Search for the cell housing the specified text and yield its [X, Y] center coordinate. 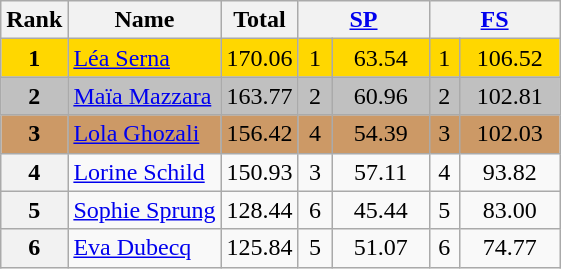
156.42 [260, 134]
Maïa Mazzara [144, 96]
Eva Dubecq [144, 248]
93.82 [510, 172]
102.03 [510, 134]
128.44 [260, 210]
125.84 [260, 248]
Name [144, 20]
54.39 [380, 134]
Léa Serna [144, 58]
Total [260, 20]
Lola Ghozali [144, 134]
Rank [34, 20]
SP [364, 20]
170.06 [260, 58]
45.44 [380, 210]
57.11 [380, 172]
74.77 [510, 248]
FS [494, 20]
60.96 [380, 96]
Lorine Schild [144, 172]
83.00 [510, 210]
163.77 [260, 96]
150.93 [260, 172]
106.52 [510, 58]
51.07 [380, 248]
Sophie Sprung [144, 210]
102.81 [510, 96]
63.54 [380, 58]
